Find where the given text appears and provide that cell's center as (x, y) coordinate. 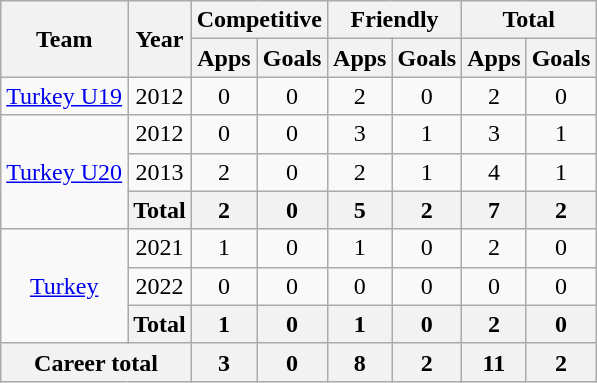
Competitive (259, 20)
11 (494, 362)
8 (360, 362)
2021 (160, 248)
7 (494, 210)
Year (160, 39)
Turkey (64, 286)
Friendly (395, 20)
5 (360, 210)
2013 (160, 172)
4 (494, 172)
Turkey U20 (64, 172)
2022 (160, 286)
Team (64, 39)
Career total (96, 362)
Turkey U19 (64, 96)
